Locate the cell with the specified text and output its (X, Y) center coordinate. 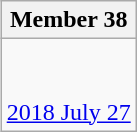
2018 July 27 (68, 85)
Member 38 (68, 20)
